Find where the given text appears and provide that cell's center as [x, y] coordinate. 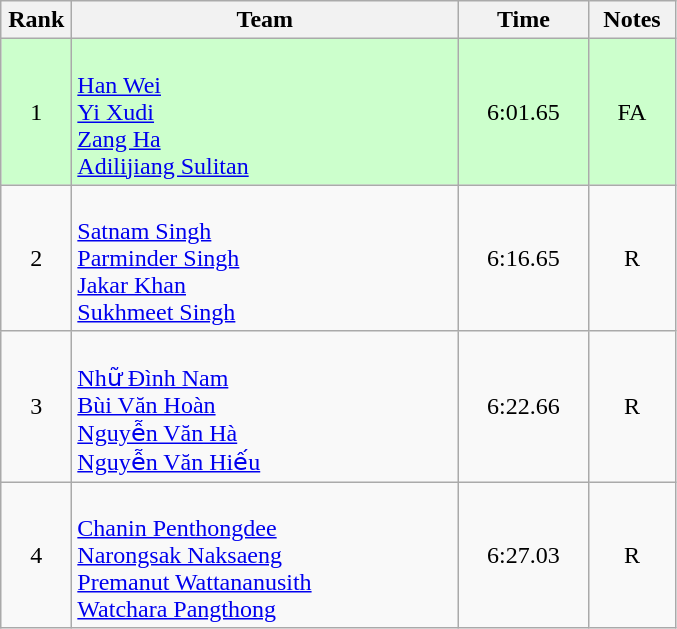
6:16.65 [524, 258]
3 [36, 406]
4 [36, 555]
Han WeiYi XudiZang HaAdilijiang Sulitan [265, 112]
Satnam SinghParminder SinghJakar KhanSukhmeet Singh [265, 258]
Notes [632, 20]
Team [265, 20]
6:27.03 [524, 555]
Rank [36, 20]
1 [36, 112]
2 [36, 258]
FA [632, 112]
6:22.66 [524, 406]
Time [524, 20]
6:01.65 [524, 112]
Nhữ Đình NamBùi Văn HoànNguyễn Văn HàNguyễn Văn Hiếu [265, 406]
Chanin PenthongdeeNarongsak NaksaengPremanut WattananusithWatchara Pangthong [265, 555]
